Extract the (x, y) coordinate from the center of the cell holding the provided text.  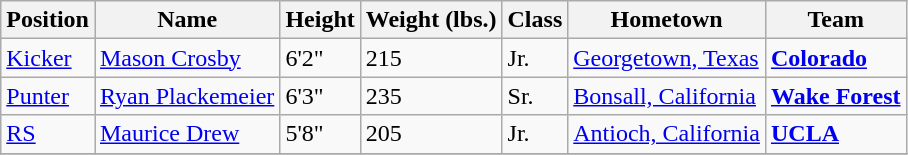
Bonsall, California (667, 96)
Hometown (667, 20)
Sr. (535, 96)
RS (48, 134)
Position (48, 20)
Height (320, 20)
Weight (lbs.) (431, 20)
Kicker (48, 58)
Mason Crosby (186, 58)
Maurice Drew (186, 134)
Colorado (836, 58)
Team (836, 20)
6'2" (320, 58)
Punter (48, 96)
205 (431, 134)
6'3" (320, 96)
215 (431, 58)
Wake Forest (836, 96)
5'8" (320, 134)
235 (431, 96)
UCLA (836, 134)
Name (186, 20)
Ryan Plackemeier (186, 96)
Antioch, California (667, 134)
Class (535, 20)
Georgetown, Texas (667, 58)
